Pinpoint the cell where the given text exists, returning its [X, Y] midpoint coordinate. 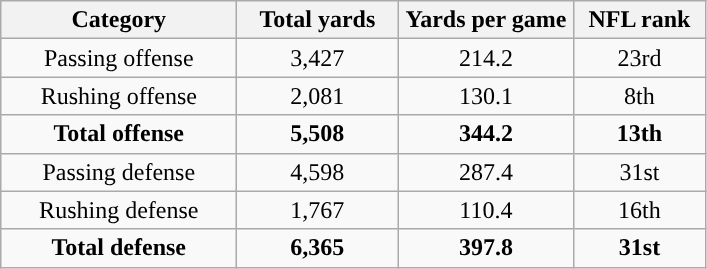
110.4 [486, 210]
Rushing offense [119, 96]
130.1 [486, 96]
Category [119, 20]
1,767 [318, 210]
16th [640, 210]
Total offense [119, 134]
214.2 [486, 58]
13th [640, 134]
Passing defense [119, 172]
8th [640, 96]
Passing offense [119, 58]
4,598 [318, 172]
23rd [640, 58]
Rushing defense [119, 210]
Yards per game [486, 20]
344.2 [486, 134]
6,365 [318, 248]
Total yards [318, 20]
Total defense [119, 248]
2,081 [318, 96]
3,427 [318, 58]
NFL rank [640, 20]
397.8 [486, 248]
5,508 [318, 134]
287.4 [486, 172]
